Provide the [x, y] coordinate of the cell's center where the given text is located.  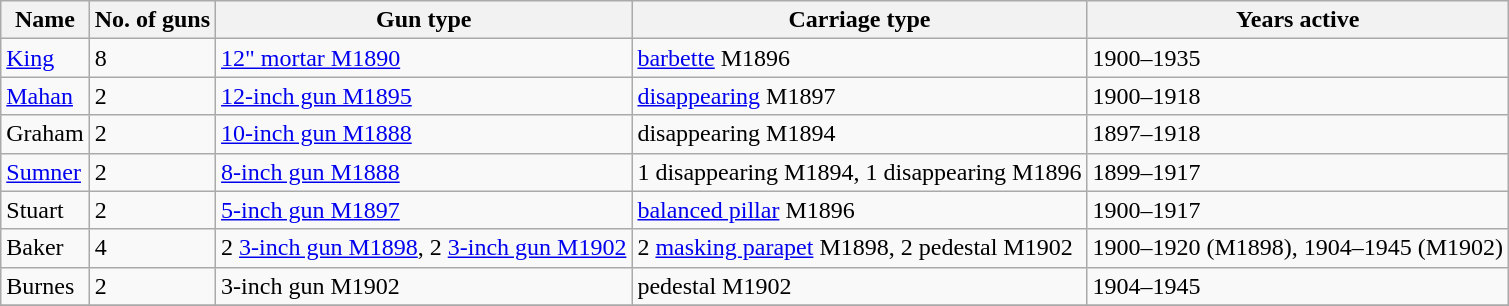
1900–1920 (M1898), 1904–1945 (M1902) [1298, 248]
Stuart [45, 210]
disappearing M1897 [860, 96]
8 [152, 58]
Burnes [45, 286]
8-inch gun M1888 [424, 172]
3-inch gun M1902 [424, 286]
King [45, 58]
1904–1945 [1298, 286]
1900–1917 [1298, 210]
Graham [45, 134]
1897–1918 [1298, 134]
Baker [45, 248]
Mahan [45, 96]
barbette M1896 [860, 58]
Sumner [45, 172]
12-inch gun M1895 [424, 96]
4 [152, 248]
disappearing M1894 [860, 134]
Years active [1298, 20]
Name [45, 20]
Carriage type [860, 20]
10-inch gun M1888 [424, 134]
5-inch gun M1897 [424, 210]
1900–1935 [1298, 58]
12" mortar M1890 [424, 58]
Gun type [424, 20]
1900–1918 [1298, 96]
2 3-inch gun M1898, 2 3-inch gun M1902 [424, 248]
pedestal M1902 [860, 286]
1 disappearing M1894, 1 disappearing M1896 [860, 172]
2 masking parapet M1898, 2 pedestal M1902 [860, 248]
balanced pillar M1896 [860, 210]
1899–1917 [1298, 172]
No. of guns [152, 20]
